Search for the cell housing the specified text and yield its (X, Y) center coordinate. 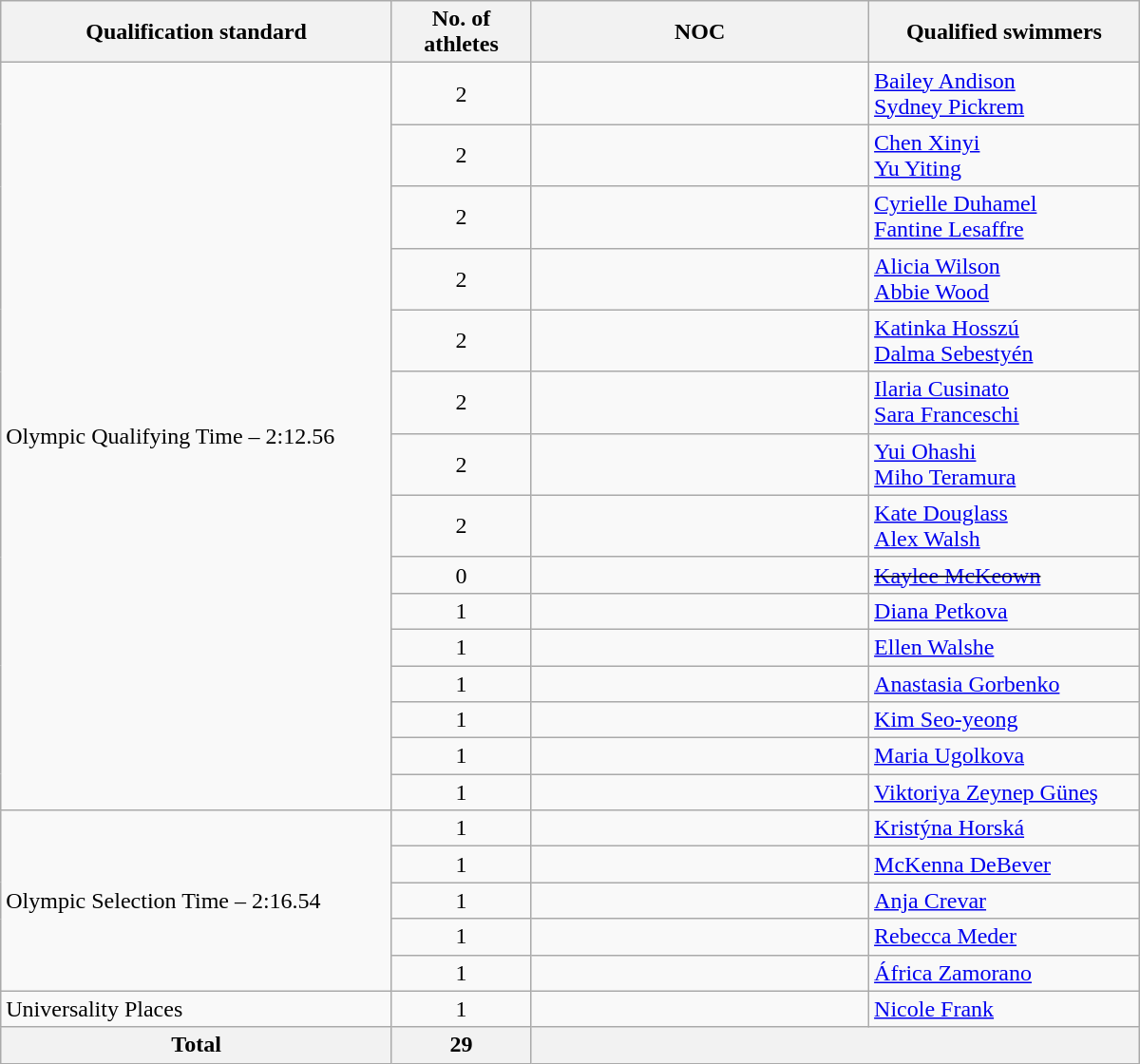
Maria Ugolkova (1005, 756)
Kim Seo-yeong (1005, 720)
Yui OhashiMiho Teramura (1005, 464)
No. of athletes (461, 32)
Nicole Frank (1005, 1009)
Olympic Selection Time – 2:16.54 (197, 901)
Viktoriya Zeynep Güneş (1005, 792)
Kristýna Horská (1005, 828)
Katinka HosszúDalma Sebestyén (1005, 340)
Anastasia Gorbenko (1005, 683)
Kate DouglassAlex Walsh (1005, 526)
0 (461, 575)
Alicia WilsonAbbie Wood (1005, 279)
Total (197, 1045)
Ilaria CusinatoSara Franceschi (1005, 403)
Anja Crevar (1005, 901)
Chen Xinyi Yu Yiting (1005, 156)
África Zamorano (1005, 973)
Qualification standard (197, 32)
NOC (700, 32)
Qualified swimmers (1005, 32)
Cyrielle DuhamelFantine Lesaffre (1005, 217)
Rebecca Meder (1005, 937)
Universality Places (197, 1009)
Kaylee McKeown (1005, 575)
McKenna DeBever (1005, 864)
Ellen Walshe (1005, 647)
Olympic Qualifying Time – 2:12.56 (197, 437)
29 (461, 1045)
Bailey AndisonSydney Pickrem (1005, 93)
Diana Petkova (1005, 611)
